Extract the [x, y] coordinate from the center of the cell holding the provided text.  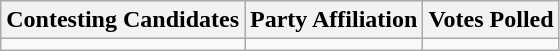
Party Affiliation [334, 20]
Votes Polled [491, 20]
Contesting Candidates [123, 20]
